Find where the given text appears and provide that cell's center as [X, Y] coordinate. 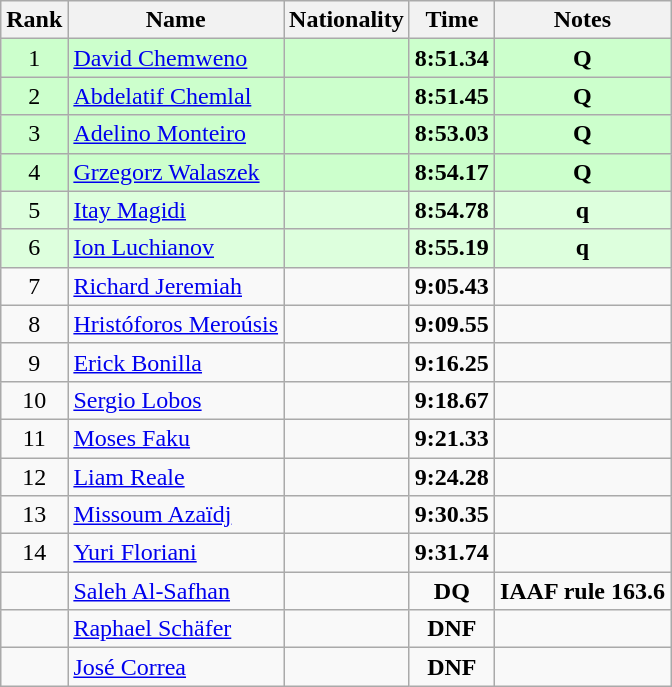
Name [176, 20]
1 [34, 58]
5 [34, 210]
8:53.03 [452, 134]
Hristóforos Meroúsis [176, 324]
9:21.33 [452, 438]
Grzegorz Walaszek [176, 172]
9:18.67 [452, 400]
David Chemweno [176, 58]
13 [34, 515]
14 [34, 553]
6 [34, 248]
7 [34, 286]
Abdelatif Chemlal [176, 96]
8:51.34 [452, 58]
Ion Luchianov [176, 248]
Sergio Lobos [176, 400]
9:24.28 [452, 477]
3 [34, 134]
2 [34, 96]
8:54.78 [452, 210]
Saleh Al-Safhan [176, 591]
Time [452, 20]
9:30.35 [452, 515]
11 [34, 438]
8:55.19 [452, 248]
Itay Magidi [176, 210]
Richard Jeremiah [176, 286]
9:09.55 [452, 324]
4 [34, 172]
Liam Reale [176, 477]
Rank [34, 20]
DQ [452, 591]
9:16.25 [452, 362]
Yuri Floriani [176, 553]
9:31.74 [452, 553]
IAAF rule 163.6 [582, 591]
8:51.45 [452, 96]
8:54.17 [452, 172]
José Correa [176, 667]
Nationality [347, 20]
Notes [582, 20]
9 [34, 362]
Erick Bonilla [176, 362]
Adelino Monteiro [176, 134]
Raphael Schäfer [176, 629]
Moses Faku [176, 438]
9:05.43 [452, 286]
Missoum Azaïdj [176, 515]
8 [34, 324]
12 [34, 477]
10 [34, 400]
